Find where the given text appears and provide that cell's center as [X, Y] coordinate. 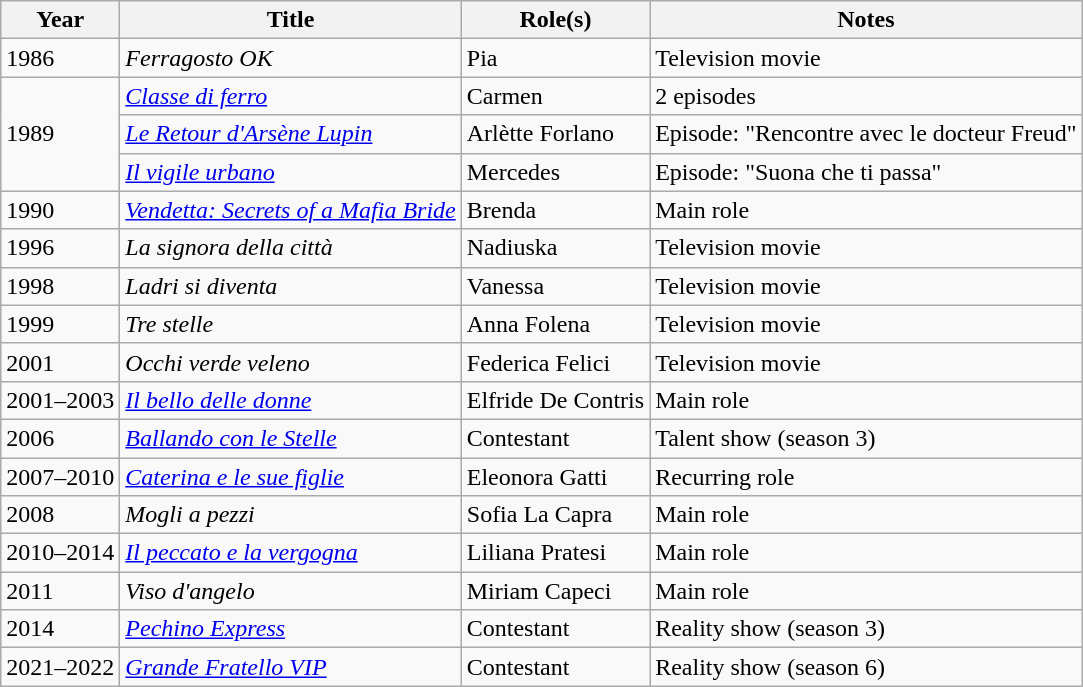
Carmen [555, 96]
Eleonora Gatti [555, 477]
Il peccato e la vergogna [290, 553]
Ferragosto OK [290, 58]
2006 [60, 438]
Liliana Pratesi [555, 553]
1998 [60, 286]
Year [60, 20]
Federica Felici [555, 362]
Sofia La Capra [555, 515]
1999 [60, 324]
Elfride De Contris [555, 400]
Reality show (season 6) [866, 667]
Mercedes [555, 172]
Notes [866, 20]
1996 [60, 248]
Title [290, 20]
1986 [60, 58]
2001 [60, 362]
Episode: "Suona che ti passa" [866, 172]
2011 [60, 591]
Occhi verde veleno [290, 362]
Pia [555, 58]
Vanessa [555, 286]
Viso d'angelo [290, 591]
2007–2010 [60, 477]
Vendetta: Secrets of a Mafia Bride [290, 210]
1989 [60, 134]
Classe di ferro [290, 96]
Mogli a pezzi [290, 515]
Grande Fratello VIP [290, 667]
Role(s) [555, 20]
Recurring role [866, 477]
Anna Folena [555, 324]
2014 [60, 629]
Arlètte Forlano [555, 134]
Il vigile urbano [290, 172]
Episode: "Rencontre avec le docteur Freud" [866, 134]
2 episodes [866, 96]
Il bello delle donne [290, 400]
Tre stelle [290, 324]
2021–2022 [60, 667]
Ladri si diventa [290, 286]
Brenda [555, 210]
Ballando con le Stelle [290, 438]
2010–2014 [60, 553]
Reality show (season 3) [866, 629]
Talent show (season 3) [866, 438]
2008 [60, 515]
La signora della città [290, 248]
Le Retour d'Arsène Lupin [290, 134]
Miriam Capeci [555, 591]
1990 [60, 210]
Caterina e le sue figlie [290, 477]
Nadiuska [555, 248]
Pechino Express [290, 629]
2001–2003 [60, 400]
